Return (x, y) of the center of cell containing provided text 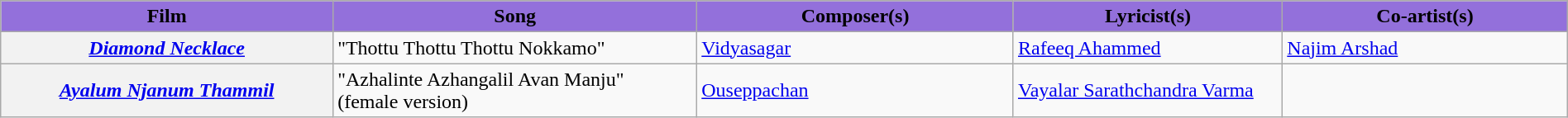
Song (515, 17)
Vayalar Sarathchandra Varma (1148, 91)
Rafeeq Ahammed (1148, 48)
"Azhalinte Azhangalil Avan Manju"(female version) (515, 91)
Composer(s) (855, 17)
Vidyasagar (855, 48)
Lyricist(s) (1148, 17)
Film (167, 17)
Diamond Necklace (167, 48)
Najim Arshad (1425, 48)
Ouseppachan (855, 91)
"Thottu Thottu Thottu Nokkamo" (515, 48)
Co-artist(s) (1425, 17)
Ayalum Njanum Thammil (167, 91)
